Detect which cell encompasses the target text, then output its [x, y] center coordinate. 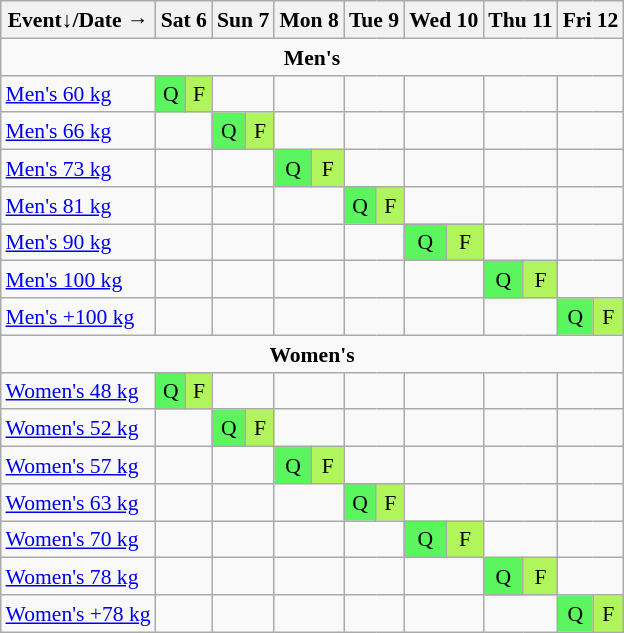
Women's 78 kg [78, 576]
Men's 73 kg [78, 168]
Fri 12 [591, 20]
Men's 81 kg [78, 204]
Women's 70 kg [78, 538]
Men's [312, 56]
Women's 52 kg [78, 428]
Men's 100 kg [78, 280]
Tue 9 [374, 20]
Event↓/Date → [78, 20]
Men's 60 kg [78, 94]
Men's 90 kg [78, 242]
Women's 57 kg [78, 464]
Thu 11 [520, 20]
Sun 7 [243, 20]
Men's 66 kg [78, 130]
Mon 8 [308, 20]
Women's 48 kg [78, 390]
Wed 10 [444, 20]
Women's [312, 354]
Women's 63 kg [78, 502]
Sat 6 [184, 20]
Men's +100 kg [78, 316]
Women's +78 kg [78, 614]
